Determine the [X, Y] coordinate at the center of the cell enclosing the given text.  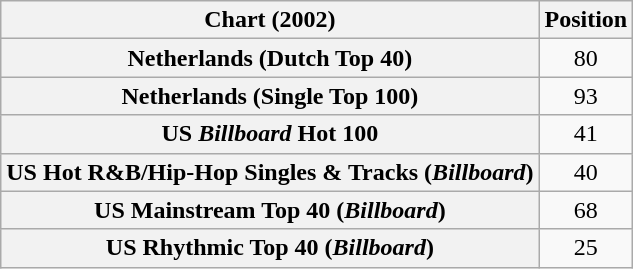
Netherlands (Dutch Top 40) [270, 58]
40 [586, 172]
US Billboard Hot 100 [270, 134]
Position [586, 20]
Netherlands (Single Top 100) [270, 96]
US Mainstream Top 40 (Billboard) [270, 210]
US Rhythmic Top 40 (Billboard) [270, 248]
93 [586, 96]
68 [586, 210]
US Hot R&B/Hip-Hop Singles & Tracks (Billboard) [270, 172]
25 [586, 248]
Chart (2002) [270, 20]
80 [586, 58]
41 [586, 134]
